Determine the [x, y] coordinate at the center of the cell enclosing the given text.  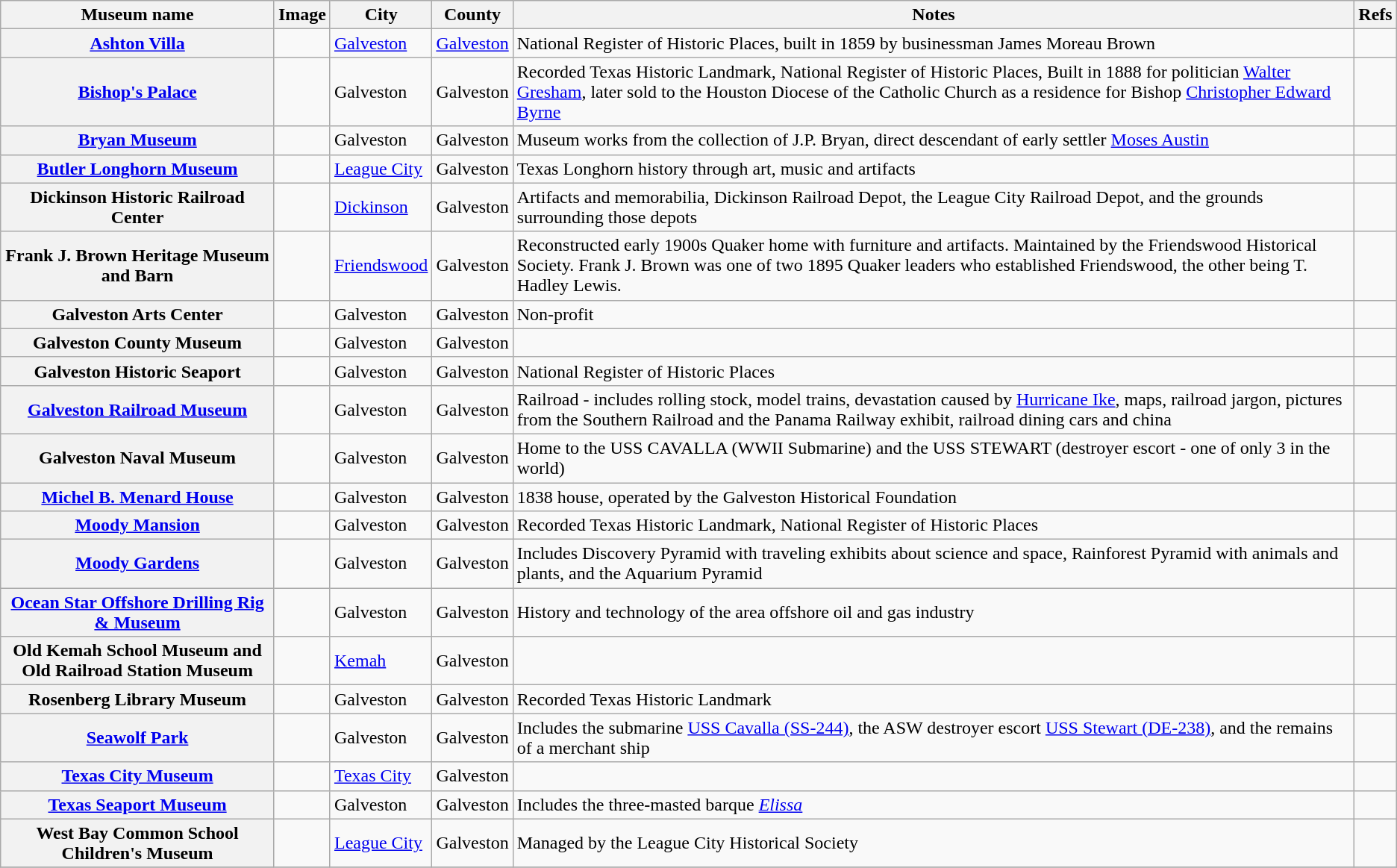
Bishop's Palace [137, 92]
Bryan Museum [137, 140]
Image [301, 15]
Rosenberg Library Museum [137, 699]
Old Kemah School Museum and Old Railroad Station Museum [137, 661]
History and technology of the area offshore oil and gas industry [934, 612]
Ocean Star Offshore Drilling Rig & Museum [137, 612]
Texas City Museum [137, 776]
Museum works from the collection of J.P. Bryan, direct descendant of early settler Moses Austin [934, 140]
Moody Gardens [137, 564]
1838 house, operated by the Galveston Historical Foundation [934, 496]
Includes the submarine USS Cavalla (SS-244), the ASW destroyer escort USS Stewart (DE-238), and the remains of a merchant ship [934, 737]
Museum name [137, 15]
Home to the USS CAVALLA (WWII Submarine) and the USS STEWART (destroyer escort - one of only 3 in the world) [934, 458]
Dickinson Historic Railroad Center [137, 207]
Recorded Texas Historic Landmark [934, 699]
Texas Seaport Museum [137, 805]
National Register of Historic Places, built in 1859 by businessman James Moreau Brown [934, 43]
Michel B. Menard House [137, 496]
City [381, 15]
Kemah [381, 661]
Texas Longhorn history through art, music and artifacts [934, 169]
Texas City [381, 776]
Moody Mansion [137, 525]
Includes Discovery Pyramid with traveling exhibits about science and space, Rainforest Pyramid with animals and plants, and the Aquarium Pyramid [934, 564]
National Register of Historic Places [934, 371]
Managed by the League City Historical Society [934, 843]
Ashton Villa [137, 43]
Galveston County Museum [137, 343]
Seawolf Park [137, 737]
Galveston Historic Seaport [137, 371]
Galveston Railroad Museum [137, 409]
Butler Longhorn Museum [137, 169]
Non-profit [934, 314]
County [472, 15]
Friendswood [381, 266]
Galveston Naval Museum [137, 458]
Includes the three-masted barque Elissa [934, 805]
Notes [934, 15]
Artifacts and memorabilia, Dickinson Railroad Depot, the League City Railroad Depot, and the grounds surrounding those depots [934, 207]
Recorded Texas Historic Landmark, National Register of Historic Places [934, 525]
Dickinson [381, 207]
Refs [1375, 15]
West Bay Common School Children's Museum [137, 843]
Frank J. Brown Heritage Museum and Barn [137, 266]
Galveston Arts Center [137, 314]
